Detect which cell encompasses the target text, then output its (X, Y) center coordinate. 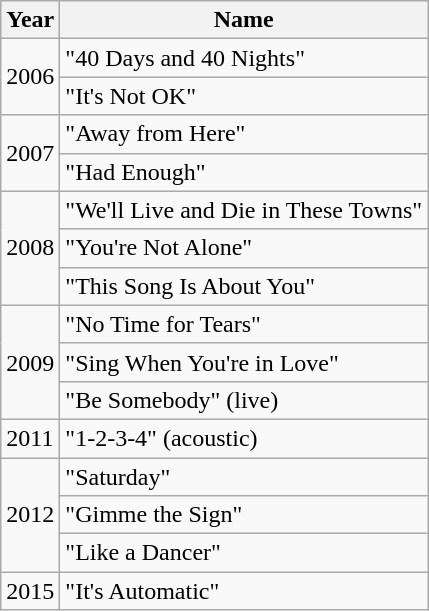
"Gimme the Sign" (244, 515)
"Had Enough" (244, 172)
"This Song Is About You" (244, 286)
"Be Somebody" (live) (244, 400)
2008 (30, 248)
2015 (30, 591)
2012 (30, 515)
"You're Not Alone" (244, 248)
"Like a Dancer" (244, 553)
"Away from Here" (244, 134)
"It's Automatic" (244, 591)
"It's Not OK" (244, 96)
2007 (30, 153)
2011 (30, 438)
"We'll Live and Die in These Towns" (244, 210)
"Saturday" (244, 477)
"40 Days and 40 Nights" (244, 58)
Name (244, 20)
"Sing When You're in Love" (244, 362)
Year (30, 20)
"1-2-3-4" (acoustic) (244, 438)
"No Time for Tears" (244, 324)
2009 (30, 362)
2006 (30, 77)
